Pinpoint the cell where the given text exists, returning its (x, y) midpoint coordinate. 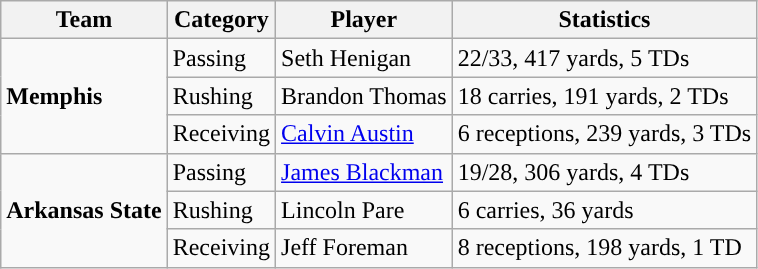
Lincoln Pare (364, 210)
18 carries, 191 yards, 2 TDs (604, 96)
Memphis (84, 96)
22/33, 417 yards, 5 TDs (604, 58)
Brandon Thomas (364, 96)
Player (364, 20)
James Blackman (364, 172)
Seth Henigan (364, 58)
Team (84, 20)
Statistics (604, 20)
8 receptions, 198 yards, 1 TD (604, 248)
Calvin Austin (364, 134)
Arkansas State (84, 210)
19/28, 306 yards, 4 TDs (604, 172)
Jeff Foreman (364, 248)
6 receptions, 239 yards, 3 TDs (604, 134)
Category (221, 20)
6 carries, 36 yards (604, 210)
